Pinpoint the cell where the given text exists, returning its (x, y) midpoint coordinate. 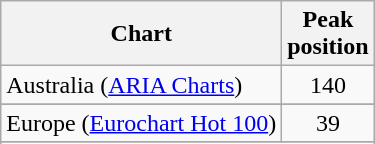
39 (328, 123)
140 (328, 85)
Europe (Eurochart Hot 100) (142, 123)
Peakposition (328, 34)
Chart (142, 34)
Australia (ARIA Charts) (142, 85)
